Output the (x, y) coordinate of the center of the cell containing the given text.  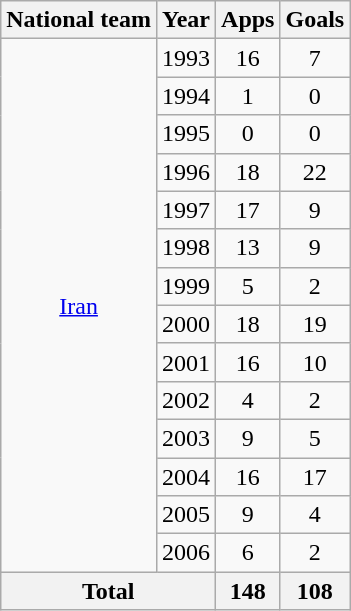
1994 (186, 96)
National team (79, 20)
7 (315, 58)
10 (315, 362)
1999 (186, 286)
Total (108, 591)
1995 (186, 134)
2004 (186, 477)
2001 (186, 362)
1 (248, 96)
1997 (186, 210)
148 (248, 591)
13 (248, 248)
2005 (186, 515)
22 (315, 172)
Apps (248, 20)
Goals (315, 20)
2000 (186, 324)
1996 (186, 172)
Year (186, 20)
2003 (186, 438)
19 (315, 324)
1998 (186, 248)
108 (315, 591)
6 (248, 553)
2002 (186, 400)
Iran (79, 306)
2006 (186, 553)
1993 (186, 58)
